From the cell containing the given text, extract its center point as [x, y] coordinate. 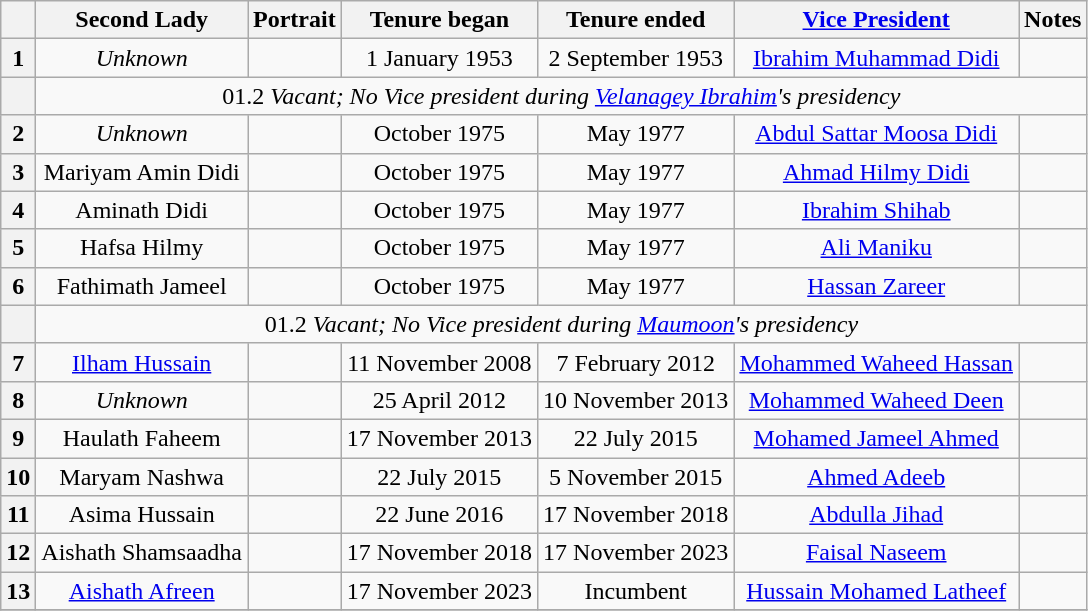
4 [18, 210]
Faisal Naseem [876, 553]
17 November 2013 [439, 438]
Notes [1053, 20]
Ali Maniku [876, 248]
01.2 Vacant; No Vice president during Maumoon's presidency [562, 324]
Ilham Hussain [142, 362]
Tenure began [439, 20]
3 [18, 172]
Haulath Faheem [142, 438]
1 [18, 58]
01.2 Vacant; No Vice president during Velanagey Ibrahim's presidency [562, 96]
11 November 2008 [439, 362]
5 November 2015 [636, 477]
Mariyam Amin Didi [142, 172]
Second Lady [142, 20]
Abdulla Jihad [876, 515]
Ahmad Hilmy Didi [876, 172]
22 June 2016 [439, 515]
8 [18, 400]
Hussain Mohamed Latheef [876, 591]
Maryam Nashwa [142, 477]
Asima Hussain [142, 515]
25 April 2012 [439, 400]
11 [18, 515]
Ahmed Adeeb [876, 477]
Hassan Zareer [876, 286]
Portrait [295, 20]
9 [18, 438]
13 [18, 591]
Incumbent [636, 591]
5 [18, 248]
Fathimath Jameel [142, 286]
Aishath Shamsaadha [142, 553]
Aminath Didi [142, 210]
12 [18, 553]
Vice President [876, 20]
7 [18, 362]
Ibrahim Shihab [876, 210]
Aishath Afreen [142, 591]
2 [18, 134]
Hafsa Hilmy [142, 248]
2 September 1953 [636, 58]
10 November 2013 [636, 400]
6 [18, 286]
1 January 1953 [439, 58]
Ibrahim Muhammad Didi [876, 58]
Abdul Sattar Moosa Didi [876, 134]
10 [18, 477]
Mohamed Jameel Ahmed [876, 438]
Mohammed Waheed Hassan [876, 362]
Tenure ended [636, 20]
Mohammed Waheed Deen [876, 400]
7 February 2012 [636, 362]
